Detect which cell encompasses the target text, then output its (x, y) center coordinate. 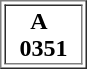
A 0351 (43, 34)
